Find where the given text appears and provide that cell's center as (x, y) coordinate. 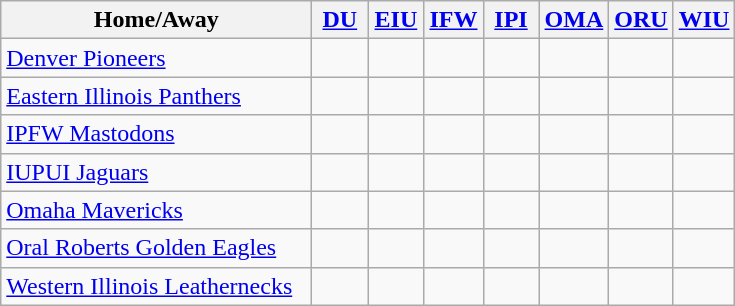
IPI (511, 20)
EIU (396, 20)
WIU (704, 20)
Home/Away (156, 20)
Eastern Illinois Panthers (156, 96)
Omaha Mavericks (156, 210)
Western Illinois Leathernecks (156, 286)
IPFW Mastodons (156, 134)
Denver Pioneers (156, 58)
Oral Roberts Golden Eagles (156, 248)
IFW (454, 20)
DU (340, 20)
OMA (574, 20)
IUPUI Jaguars (156, 172)
ORU (641, 20)
